Find where the given text appears and provide that cell's center as (x, y) coordinate. 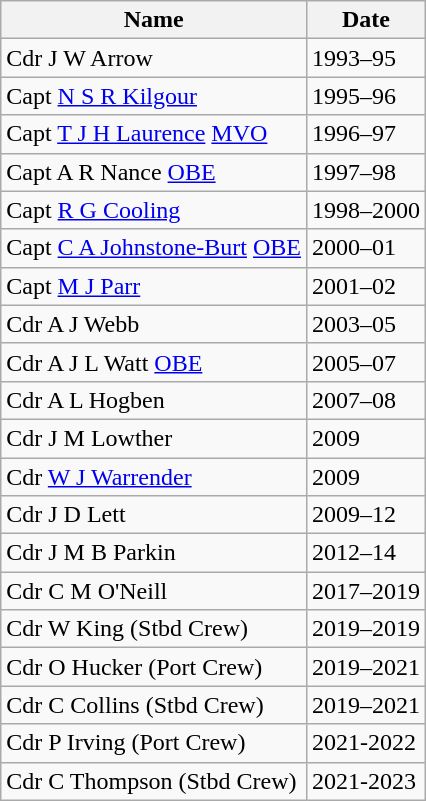
1993–95 (366, 58)
2005–07 (366, 362)
2012–14 (366, 553)
Capt A R Nance OBE (154, 172)
2021-2022 (366, 743)
2017–2019 (366, 591)
Cdr J M B Parkin (154, 553)
2021-2023 (366, 781)
Cdr A J L Watt OBE (154, 362)
Cdr A L Hogben (154, 400)
2009–12 (366, 515)
Date (366, 20)
2007–08 (366, 400)
Cdr C M O'Neill (154, 591)
1998–2000 (366, 210)
Capt N S R Kilgour (154, 96)
Capt R G Cooling (154, 210)
Cdr P Irving (Port Crew) (154, 743)
2001–02 (366, 286)
Cdr O Hucker (Port Crew) (154, 667)
Cdr J W Arrow (154, 58)
Name (154, 20)
Capt T J H Laurence MVO (154, 134)
Cdr J D Lett (154, 515)
Cdr W King (Stbd Crew) (154, 629)
1995–96 (366, 96)
1997–98 (366, 172)
Cdr W J Warrender (154, 477)
2003–05 (366, 324)
2000–01 (366, 248)
2019–2019 (366, 629)
Cdr C Thompson (Stbd Crew) (154, 781)
Cdr A J Webb (154, 324)
Capt C A Johnstone-Burt OBE (154, 248)
Cdr J M Lowther (154, 438)
Cdr C Collins (Stbd Crew) (154, 705)
1996–97 (366, 134)
Capt M J Parr (154, 286)
